Return (x, y) of the center of cell containing provided text 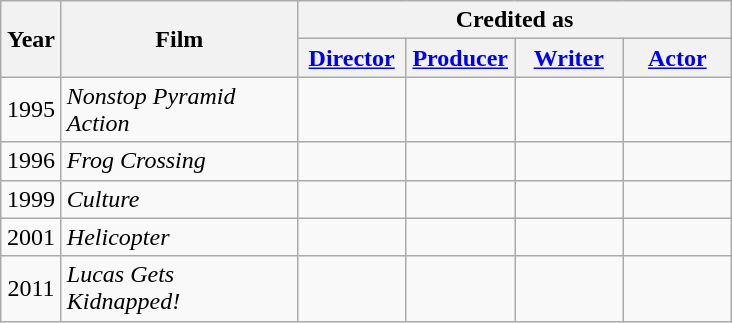
Culture (179, 199)
Frog Crossing (179, 161)
Lucas Gets Kidnapped! (179, 288)
Credited as (514, 20)
Writer (568, 58)
Actor (678, 58)
2001 (32, 237)
1995 (32, 110)
2011 (32, 288)
Nonstop Pyramid Action (179, 110)
Year (32, 39)
1996 (32, 161)
Producer (460, 58)
Film (179, 39)
Director (352, 58)
Helicopter (179, 237)
1999 (32, 199)
